Locate the cell with the specified text and output its [x, y] center coordinate. 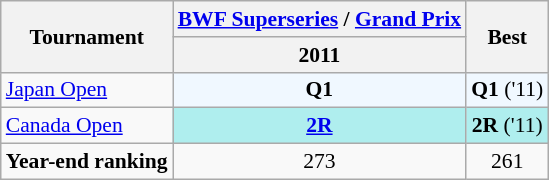
Q1 ('11) [507, 90]
Best [507, 36]
2R [320, 126]
2R ('11) [507, 126]
Tournament [87, 36]
261 [507, 162]
Canada Open [87, 126]
Japan Open [87, 90]
BWF Superseries / Grand Prix [320, 19]
Q1 [320, 90]
273 [320, 162]
2011 [320, 55]
Year-end ranking [87, 162]
